Find where the given text appears and provide that cell's center as (x, y) coordinate. 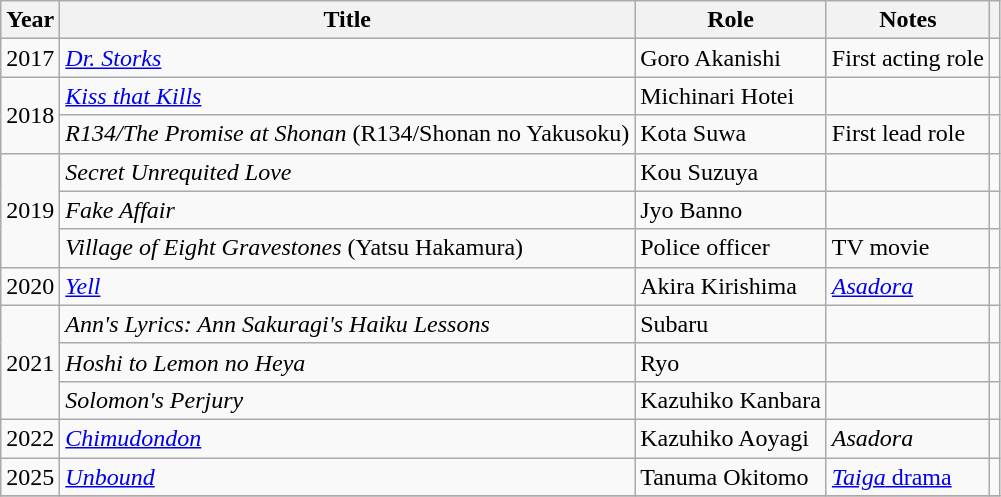
Role (731, 20)
Solomon's Perjury (348, 400)
Kiss that Kills (348, 96)
R134/The Promise at Shonan (R134/Shonan no Yakusoku) (348, 134)
First acting role (908, 58)
Kazuhiko Kanbara (731, 400)
First lead role (908, 134)
Title (348, 20)
Secret Unrequited Love (348, 172)
Akira Kirishima (731, 286)
2017 (30, 58)
Kazuhiko Aoyagi (731, 438)
Yell (348, 286)
Tanuma Okitomo (731, 477)
Dr. Storks (348, 58)
2019 (30, 210)
Notes (908, 20)
2020 (30, 286)
Michinari Hotei (731, 96)
Chimudondon (348, 438)
2022 (30, 438)
Hoshi to Lemon no Heya (348, 362)
TV movie (908, 248)
Unbound (348, 477)
Kota Suwa (731, 134)
Year (30, 20)
Fake Affair (348, 210)
Kou Suzuya (731, 172)
Taiga drama (908, 477)
Subaru (731, 324)
Village of Eight Gravestones (Yatsu Hakamura) (348, 248)
Goro Akanishi (731, 58)
Ann's Lyrics: Ann Sakuragi's Haiku Lessons (348, 324)
Jyo Banno (731, 210)
Police officer (731, 248)
Ryo (731, 362)
2018 (30, 115)
2021 (30, 362)
2025 (30, 477)
